Provide the [X, Y] coordinate of the cell's center where the given text is located.  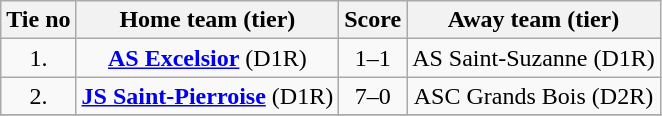
2. [38, 96]
Away team (tier) [534, 20]
1. [38, 58]
AS Excelsior (D1R) [208, 58]
Tie no [38, 20]
ASC Grands Bois (D2R) [534, 96]
JS Saint-Pierroise (D1R) [208, 96]
7–0 [373, 96]
Home team (tier) [208, 20]
AS Saint-Suzanne (D1R) [534, 58]
1–1 [373, 58]
Score [373, 20]
